Scan for the cell matching the given text and deliver its (x, y) coordinate at center. 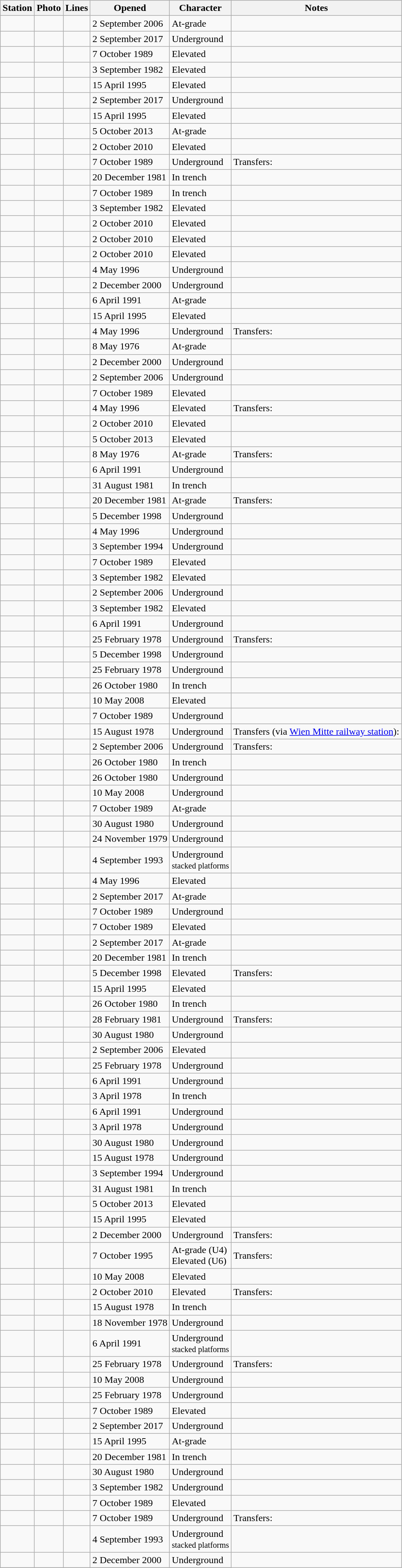
Character (200, 8)
Notes (316, 8)
At-grade (U4)Elevated (U6) (200, 1256)
24 November 1979 (130, 839)
Opened (130, 8)
Transfers (via Wien Mitte railway station): (316, 731)
7 October 1995 (130, 1256)
Photo (48, 8)
Station (17, 8)
18 November 1978 (130, 1323)
28 February 1981 (130, 1019)
Lines (77, 8)
